Identify which cell holds the provided text, then report its (X, Y) central coordinate. 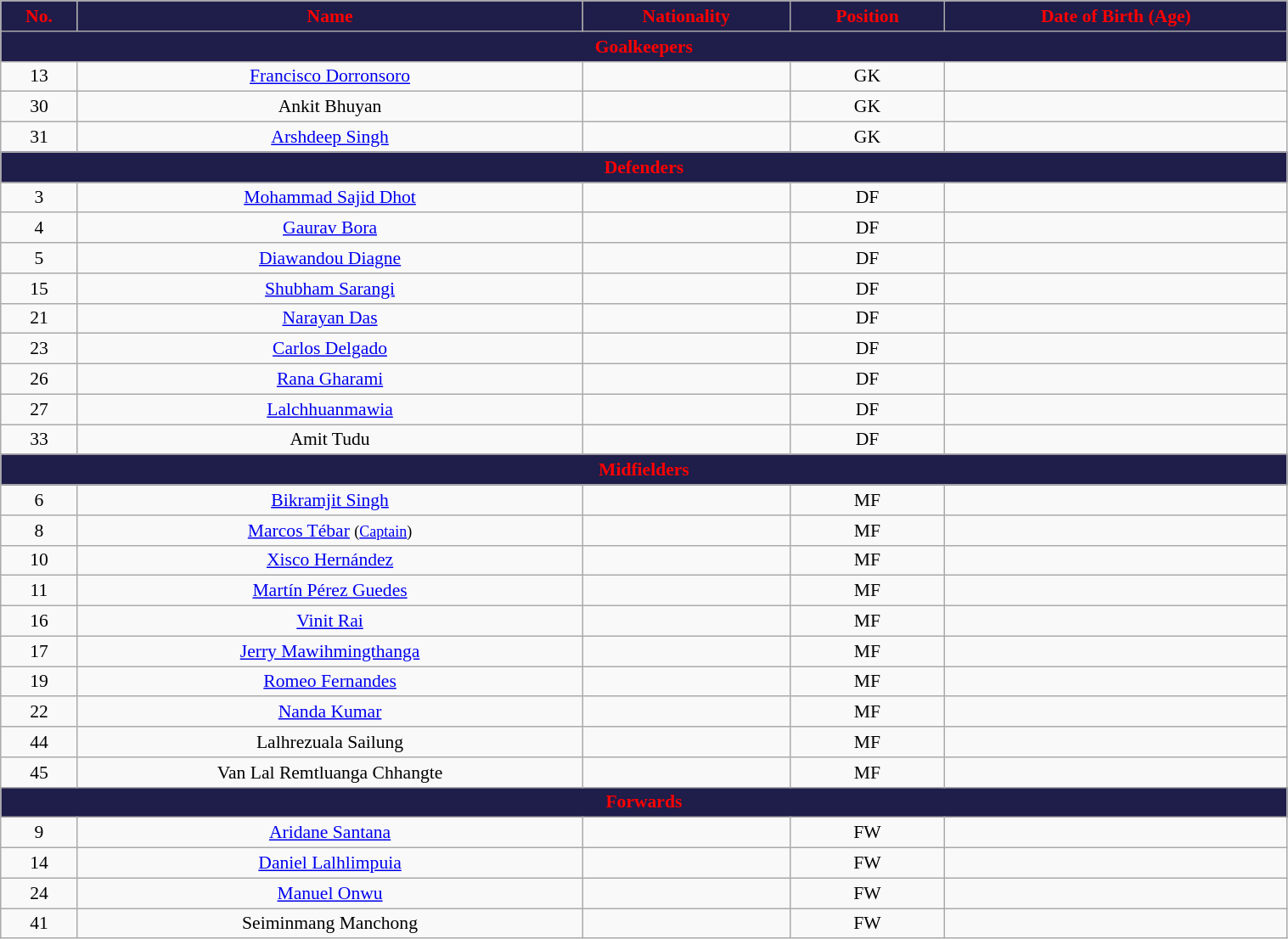
Lalhrezuala Sailung (329, 742)
Arshdeep Singh (329, 138)
Goalkeepers (644, 47)
Forwards (644, 802)
Rana Gharami (329, 380)
10 (39, 560)
19 (39, 682)
3 (39, 198)
Gaurav Bora (329, 228)
Carlos Delgado (329, 349)
21 (39, 318)
Daniel Lalhlimpuia (329, 863)
Narayan Das (329, 318)
23 (39, 349)
31 (39, 138)
9 (39, 833)
Bikramjit Singh (329, 500)
41 (39, 924)
5 (39, 258)
No. (39, 16)
13 (39, 76)
17 (39, 651)
Shubham Sarangi (329, 289)
Defenders (644, 167)
22 (39, 712)
24 (39, 893)
16 (39, 621)
Xisco Hernández (329, 560)
Lalchhuanmawia (329, 409)
Ankit Bhuyan (329, 107)
44 (39, 742)
8 (39, 531)
Nationality (686, 16)
27 (39, 409)
Martín Pérez Guedes (329, 591)
45 (39, 773)
Romeo Fernandes (329, 682)
11 (39, 591)
14 (39, 863)
4 (39, 228)
Vinit Rai (329, 621)
Jerry Mawihmingthanga (329, 651)
Nanda Kumar (329, 712)
Midfielders (644, 470)
33 (39, 440)
15 (39, 289)
Seiminmang Manchong (329, 924)
6 (39, 500)
Francisco Dorronsoro (329, 76)
Aridane Santana (329, 833)
Name (329, 16)
Position (867, 16)
30 (39, 107)
Mohammad Sajid Dhot (329, 198)
26 (39, 380)
Marcos Tébar (Captain) (329, 531)
Diawandou Diagne (329, 258)
Manuel Onwu (329, 893)
Amit Tudu (329, 440)
Van Lal Remtluanga Chhangte (329, 773)
Date of Birth (Age) (1116, 16)
